Return the [x, y] coordinate for the center point of the cell that contains the specified text.  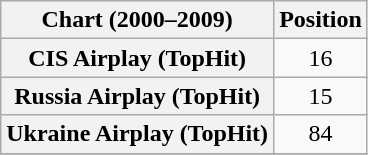
CIS Airplay (TopHit) [138, 58]
15 [321, 96]
Ukraine Airplay (TopHit) [138, 134]
Position [321, 20]
16 [321, 58]
Russia Airplay (TopHit) [138, 96]
Chart (2000–2009) [138, 20]
84 [321, 134]
